For the text-containing cell, return its midpoint in (x, y) coordinate format. 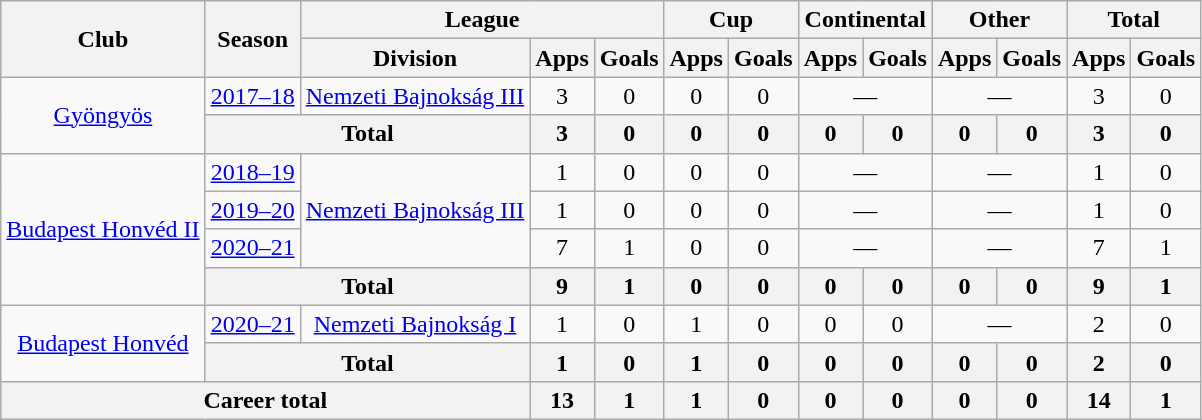
Budapest Honvéd (103, 343)
Division (415, 58)
Nemzeti Bajnokság I (415, 324)
Continental (865, 20)
League (482, 20)
2019–20 (252, 210)
Budapest Honvéd II (103, 229)
Cup (731, 20)
Club (103, 39)
Gyöngyös (103, 115)
Career total (266, 400)
14 (1099, 400)
2018–19 (252, 172)
2017–18 (252, 96)
Other (999, 20)
Season (252, 39)
13 (562, 400)
